Pinpoint the cell where the given text exists, returning its [X, Y] midpoint coordinate. 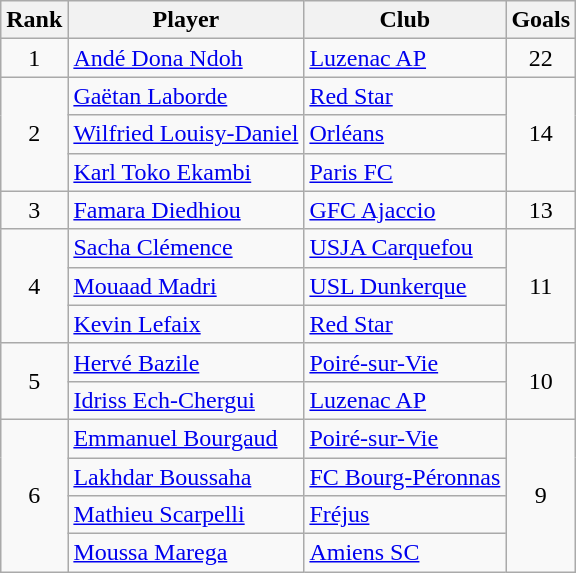
Paris FC [405, 172]
9 [541, 495]
22 [541, 58]
Wilfried Louisy-Daniel [186, 134]
5 [34, 381]
FC Bourg-Péronnas [405, 477]
Lakhdar Boussaha [186, 477]
GFC Ajaccio [405, 210]
2 [34, 134]
Goals [541, 20]
USL Dunkerque [405, 286]
Fréjus [405, 515]
Club [405, 20]
11 [541, 286]
Amiens SC [405, 553]
14 [541, 134]
Rank [34, 20]
Kevin Lefaix [186, 324]
Mathieu Scarpelli [186, 515]
Player [186, 20]
Karl Toko Ekambi [186, 172]
6 [34, 495]
Andé Dona Ndoh [186, 58]
13 [541, 210]
Orléans [405, 134]
4 [34, 286]
1 [34, 58]
Mouaad Madri [186, 286]
Hervé Bazile [186, 362]
Sacha Clémence [186, 248]
Famara Diedhiou [186, 210]
USJA Carquefou [405, 248]
3 [34, 210]
Moussa Marega [186, 553]
Idriss Ech-Chergui [186, 400]
Emmanuel Bourgaud [186, 438]
10 [541, 381]
Gaëtan Laborde [186, 96]
